Extract the [x, y] coordinate from the center of the cell holding the provided text.  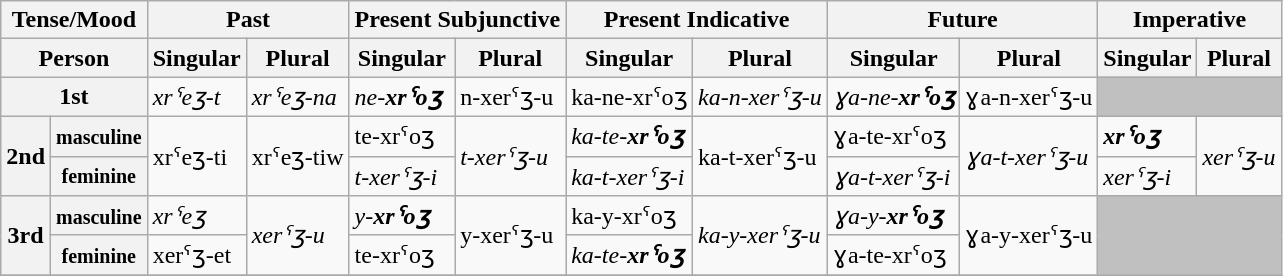
t-xerˤʒ-u [510, 156]
ɣa-ne-xrˤoʒ [894, 97]
3rd [26, 236]
ka-y-xerˤʒ-u [760, 236]
xrˤoʒ [1148, 136]
n-xerˤʒ-u [510, 97]
ne-xrˤoʒ [402, 97]
xerˤʒ-i [1148, 176]
ka-t-xerˤʒ-u [760, 156]
Present Indicative [697, 20]
ka-n-xerˤʒ-u [760, 97]
Future [962, 20]
ɣa-n-xerˤʒ-u [1029, 97]
2nd [26, 156]
xrˤeʒ-ti [196, 156]
ɣa-t-xerˤʒ-i [894, 176]
xrˤeʒ-na [298, 97]
xrˤeʒ-t [196, 97]
xerˤʒ-et [196, 255]
Tense/Mood [74, 20]
ka-y-xrˤoʒ [630, 216]
ɣa-y-xrˤoʒ [894, 216]
xrˤeʒ-tiw [298, 156]
y-xrˤoʒ [402, 216]
Person [74, 58]
ɣa-t-xerˤʒ-u [1029, 156]
xrˤeʒ [196, 216]
Past [248, 20]
ɣa-y-xerˤʒ-u [1029, 236]
Present Subjunctive [458, 20]
1st [74, 97]
ka-t-xerˤʒ-i [630, 176]
Imperative [1190, 20]
ka-ne-xrˤoʒ [630, 97]
t-xerˤʒ-i [402, 176]
y-xerˤʒ-u [510, 236]
